Return (x, y) of the center of cell containing provided text 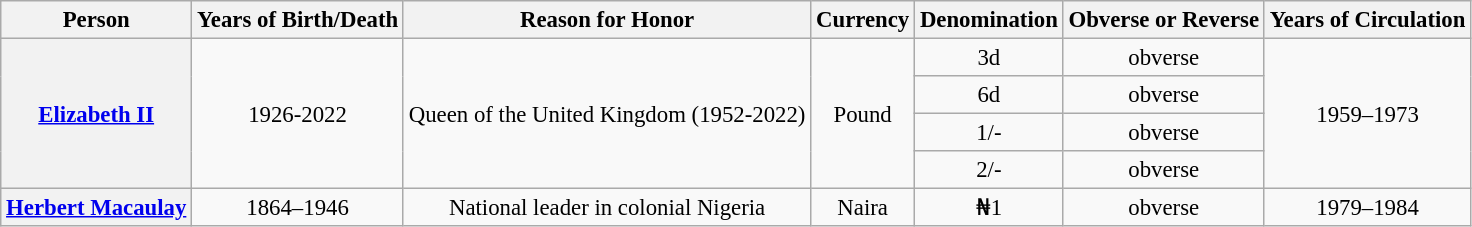
Currency (863, 20)
Queen of the United Kingdom (1952-2022) (606, 114)
Naira (863, 208)
1959–1973 (1367, 114)
Years of Birth/Death (298, 20)
1864–1946 (298, 208)
1926-2022 (298, 114)
Pound (863, 114)
Herbert Macaulay (96, 208)
Elizabeth II (96, 114)
Person (96, 20)
Denomination (990, 20)
1979–1984 (1367, 208)
2/- (990, 170)
National leader in colonial Nigeria (606, 208)
Reason for Honor (606, 20)
Obverse or Reverse (1164, 20)
₦1 (990, 208)
Years of Circulation (1367, 20)
3d (990, 58)
1/- (990, 133)
6d (990, 95)
